Return (x, y) of the center of cell containing provided text 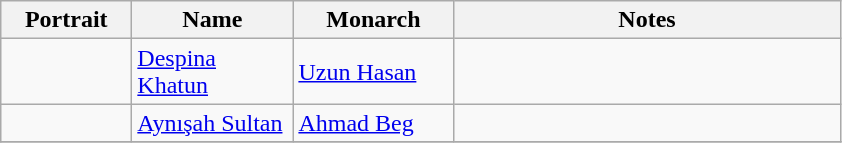
Monarch (374, 20)
Notes (647, 20)
Portrait (66, 20)
Name (212, 20)
Aynışah Sultan (212, 123)
Uzun Hasan (374, 72)
Despina Khatun (212, 72)
Ahmad Beg (374, 123)
